Return the (x, y) coordinate for the center point of the cell that contains the specified text.  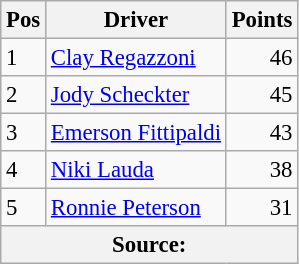
Pos (24, 20)
43 (262, 133)
1 (24, 58)
Points (262, 20)
2 (24, 95)
4 (24, 170)
Jody Scheckter (136, 95)
Driver (136, 20)
Niki Lauda (136, 170)
45 (262, 95)
Clay Regazzoni (136, 58)
46 (262, 58)
38 (262, 170)
3 (24, 133)
31 (262, 208)
Source: (150, 245)
5 (24, 208)
Emerson Fittipaldi (136, 133)
Ronnie Peterson (136, 208)
